Identify which cell holds the provided text, then report its [x, y] central coordinate. 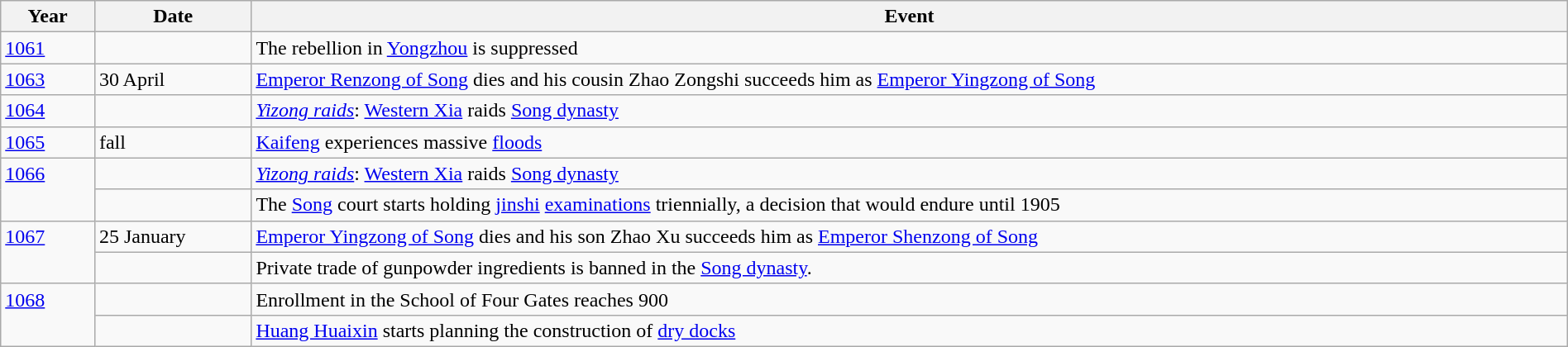
1065 [48, 142]
Emperor Renzong of Song dies and his cousin Zhao Zongshi succeeds him as Emperor Yingzong of Song [910, 79]
Huang Huaixin starts planning the construction of dry docks [910, 330]
Emperor Yingzong of Song dies and his son Zhao Xu succeeds him as Emperor Shenzong of Song [910, 236]
Event [910, 17]
The rebellion in Yongzhou is suppressed [910, 48]
1067 [48, 252]
Enrollment in the School of Four Gates reaches 900 [910, 299]
The Song court starts holding jinshi examinations triennially, a decision that would endure until 1905 [910, 205]
Date [172, 17]
1068 [48, 315]
Private trade of gunpowder ingredients is banned in the Song dynasty. [910, 268]
Kaifeng experiences massive floods [910, 142]
1061 [48, 48]
Year [48, 17]
1066 [48, 189]
25 January [172, 236]
30 April [172, 79]
1063 [48, 79]
fall [172, 142]
1064 [48, 111]
